Return the [x, y] coordinate for the center point of the cell that contains the specified text.  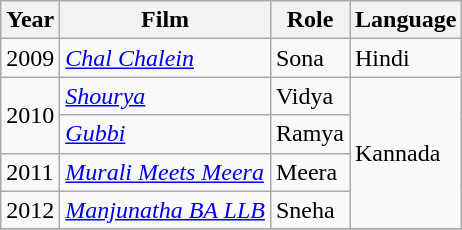
Vidya [310, 96]
2010 [30, 115]
Chal Chalein [166, 58]
2011 [30, 172]
Ramya [310, 134]
Gubbi [166, 134]
Sona [310, 58]
Murali Meets Meera [166, 172]
Sneha [310, 210]
Year [30, 20]
Kannada [406, 153]
Meera [310, 172]
Manjunatha BA LLB [166, 210]
Hindi [406, 58]
2009 [30, 58]
Language [406, 20]
2012 [30, 210]
Shourya [166, 96]
Role [310, 20]
Film [166, 20]
